Return the [X, Y] coordinate for the center point of the cell that contains the specified text.  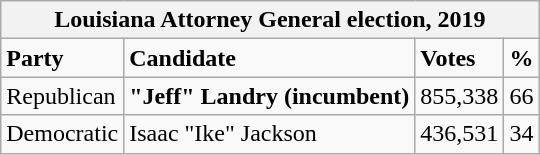
66 [522, 96]
Republican [62, 96]
% [522, 58]
Isaac "Ike" Jackson [270, 134]
Votes [460, 58]
Party [62, 58]
855,338 [460, 96]
Louisiana Attorney General election, 2019 [270, 20]
34 [522, 134]
Candidate [270, 58]
Democratic [62, 134]
"Jeff" Landry (incumbent) [270, 96]
436,531 [460, 134]
